Locate the cell with the specified text and output its (x, y) center coordinate. 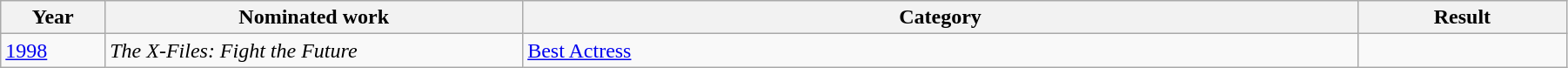
Result (1462, 17)
The X-Files: Fight the Future (314, 51)
Best Actress (941, 51)
1998 (53, 51)
Nominated work (314, 17)
Category (941, 17)
Year (53, 17)
